For the text-containing cell, return its midpoint in [x, y] coordinate format. 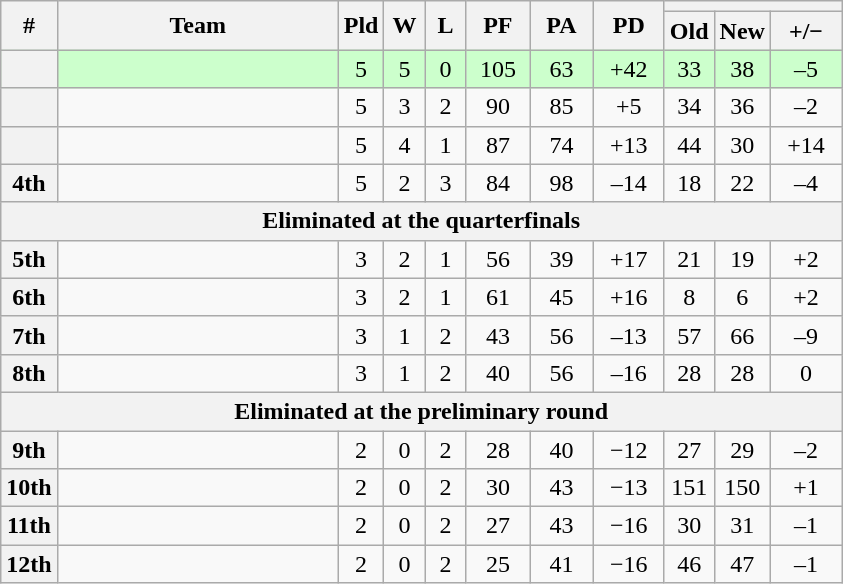
PD [628, 26]
6th [29, 297]
+14 [806, 145]
New [742, 31]
22 [742, 183]
−13 [628, 488]
25 [498, 564]
34 [689, 107]
6 [742, 297]
18 [689, 183]
# [29, 26]
Team [198, 26]
57 [689, 335]
8th [29, 373]
–4 [806, 183]
4 [404, 145]
46 [689, 564]
31 [742, 526]
74 [562, 145]
10th [29, 488]
Eliminated at the preliminary round [422, 411]
5th [29, 259]
8 [689, 297]
PA [562, 26]
151 [689, 488]
Pld [361, 26]
66 [742, 335]
–16 [628, 373]
+13 [628, 145]
L [446, 26]
Eliminated at the quarterfinals [422, 221]
44 [689, 145]
36 [742, 107]
63 [562, 69]
7th [29, 335]
105 [498, 69]
47 [742, 564]
38 [742, 69]
12th [29, 564]
21 [689, 259]
+16 [628, 297]
84 [498, 183]
41 [562, 564]
–13 [628, 335]
11th [29, 526]
19 [742, 259]
PF [498, 26]
+42 [628, 69]
W [404, 26]
87 [498, 145]
−12 [628, 449]
61 [498, 297]
+1 [806, 488]
+/− [806, 31]
4th [29, 183]
29 [742, 449]
90 [498, 107]
150 [742, 488]
+5 [628, 107]
–5 [806, 69]
Old [689, 31]
85 [562, 107]
–14 [628, 183]
98 [562, 183]
–9 [806, 335]
33 [689, 69]
9th [29, 449]
45 [562, 297]
39 [562, 259]
+17 [628, 259]
